Identify which cell holds the provided text, then report its [x, y] central coordinate. 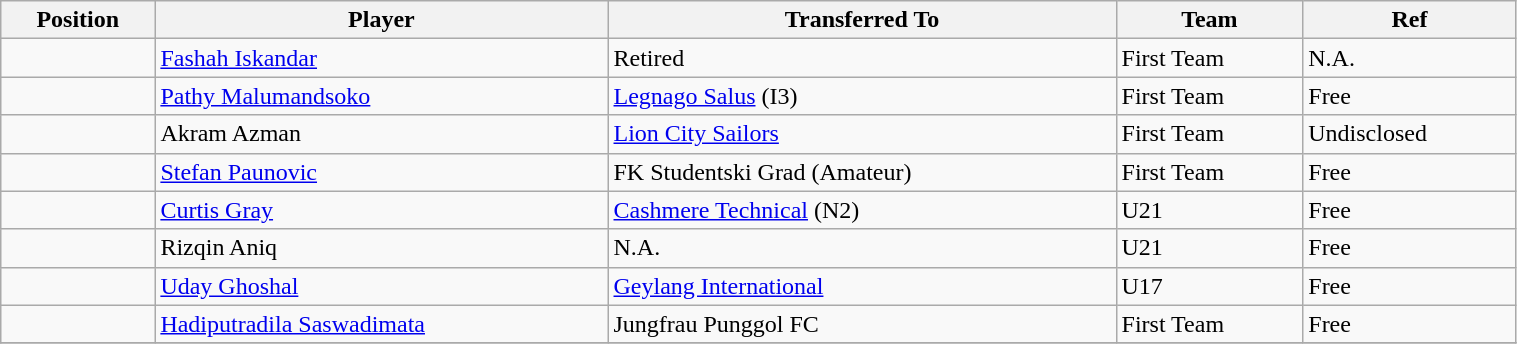
Pathy Malumandsoko [382, 96]
Hadiputradila Saswadimata [382, 324]
Cashmere Technical (N2) [862, 210]
Position [78, 20]
Curtis Gray [382, 210]
Ref [1410, 20]
Retired [862, 58]
Transferred To [862, 20]
Geylang International [862, 286]
Akram Azman [382, 134]
Uday Ghoshal [382, 286]
U17 [1210, 286]
Fashah Iskandar [382, 58]
Stefan Paunovic [382, 172]
Jungfrau Punggol FC [862, 324]
Player [382, 20]
Legnago Salus (I3) [862, 96]
Lion City Sailors [862, 134]
Team [1210, 20]
FK Studentski Grad (Amateur) [862, 172]
Rizqin Aniq [382, 248]
Undisclosed [1410, 134]
